Output the [x, y] coordinate of the center of the cell containing the given text.  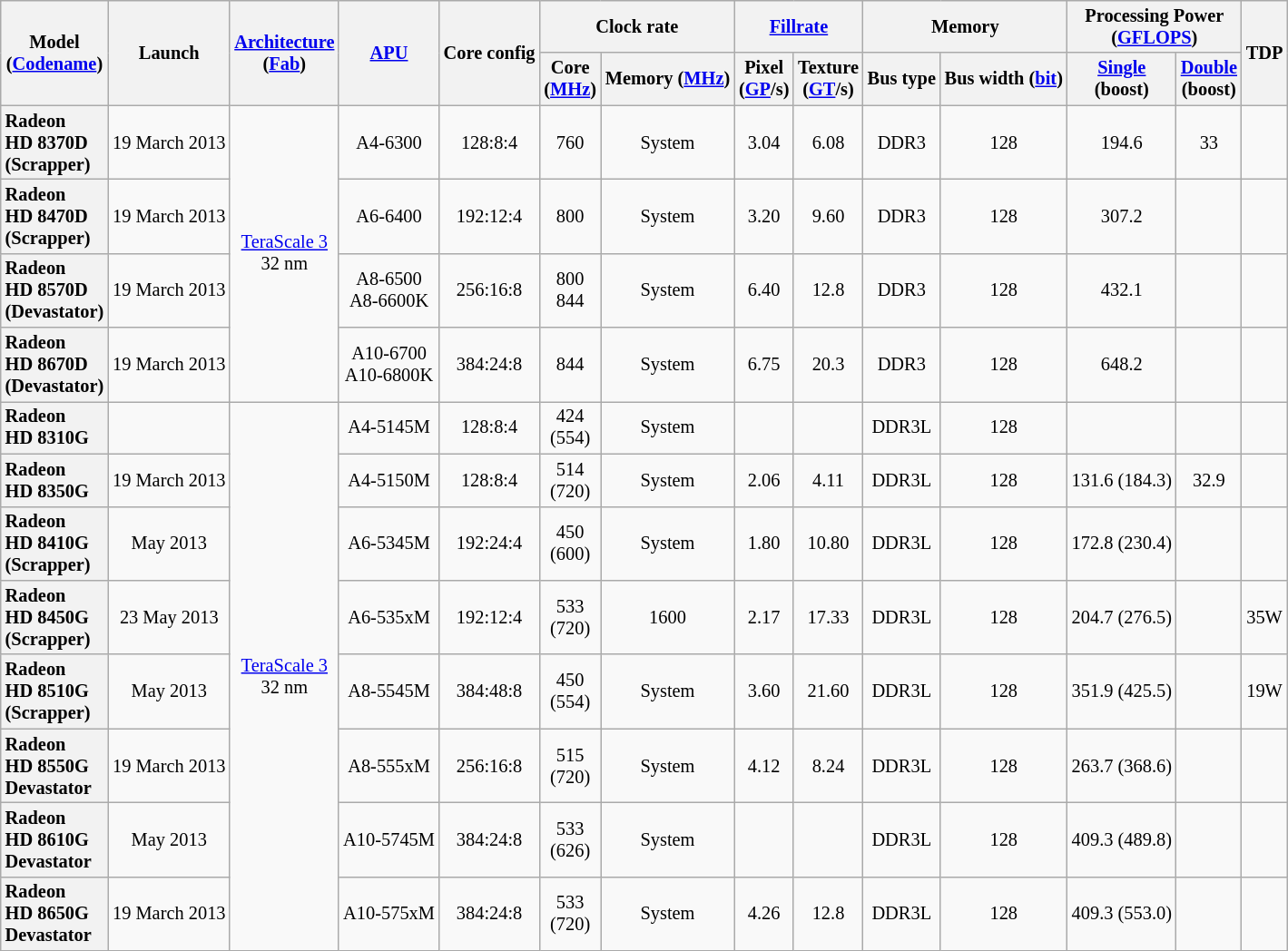
Processing Power(GFLOPS) [1155, 26]
RadeonHD 8450G(Scrapper) [54, 617]
800844 [570, 290]
A6-6400 [388, 216]
20.3 [828, 365]
307.2 [1122, 216]
800 [570, 216]
A4-5145M [388, 427]
A10-5745M [388, 839]
RadeonHD 8550GDevastator [54, 766]
2.06 [764, 480]
35W [1264, 617]
2.17 [764, 617]
648.2 [1122, 365]
A8-555xM [388, 766]
APU [388, 53]
23 May 2013 [169, 617]
8.24 [828, 766]
RadeonHD 8370D(Scrapper) [54, 142]
172.8 (230.4) [1122, 544]
A10-575xM [388, 914]
192:24:4 [490, 544]
33 [1209, 142]
515(720) [570, 766]
Double(boost) [1209, 79]
A8-5545M [388, 691]
RadeonHD 8650GDevastator [54, 914]
Core config [490, 53]
1.80 [764, 544]
844 [570, 365]
RadeonHD 8570D(Devastator) [54, 290]
Fillrate [799, 26]
Single(boost) [1122, 79]
424(554) [570, 427]
204.7 (276.5) [1122, 617]
Architecture(Fab) [284, 53]
19W [1264, 691]
32.9 [1209, 480]
RadeonHD 8350G [54, 480]
Pixel(GP/s) [764, 79]
A6-535xM [388, 617]
TDP [1264, 53]
450(554) [570, 691]
Texture(GT/s) [828, 79]
Launch [169, 53]
Bus type [902, 79]
RadeonHD 8610GDevastator [54, 839]
Clock rate [637, 26]
Memory [966, 26]
514(720) [570, 480]
1600 [668, 617]
194.6 [1122, 142]
131.6 (184.3) [1122, 480]
6.40 [764, 290]
4.11 [828, 480]
RadeonHD 8410G(Scrapper) [54, 544]
432.1 [1122, 290]
21.60 [828, 691]
450(600) [570, 544]
351.9 (425.5) [1122, 691]
533(626) [570, 839]
RadeonHD 8470D(Scrapper) [54, 216]
A4-5150M [388, 480]
6.08 [828, 142]
263.7 (368.6) [1122, 766]
409.3 (553.0) [1122, 914]
A10-6700A10-6800K [388, 365]
Memory (MHz) [668, 79]
384:48:8 [490, 691]
A4-6300 [388, 142]
3.60 [764, 691]
Core(MHz) [570, 79]
RadeonHD 8670D(Devastator) [54, 365]
Model(Codename) [54, 53]
409.3 (489.8) [1122, 839]
6.75 [764, 365]
3.20 [764, 216]
3.04 [764, 142]
10.80 [828, 544]
9.60 [828, 216]
4.12 [764, 766]
RadeonHD 8510G(Scrapper) [54, 691]
17.33 [828, 617]
Bus width (bit) [1004, 79]
4.26 [764, 914]
760 [570, 142]
RadeonHD 8310G [54, 427]
A6-5345M [388, 544]
A8-6500A8-6600K [388, 290]
